Return the (X, Y) coordinate for the center point of the cell that contains the specified text.  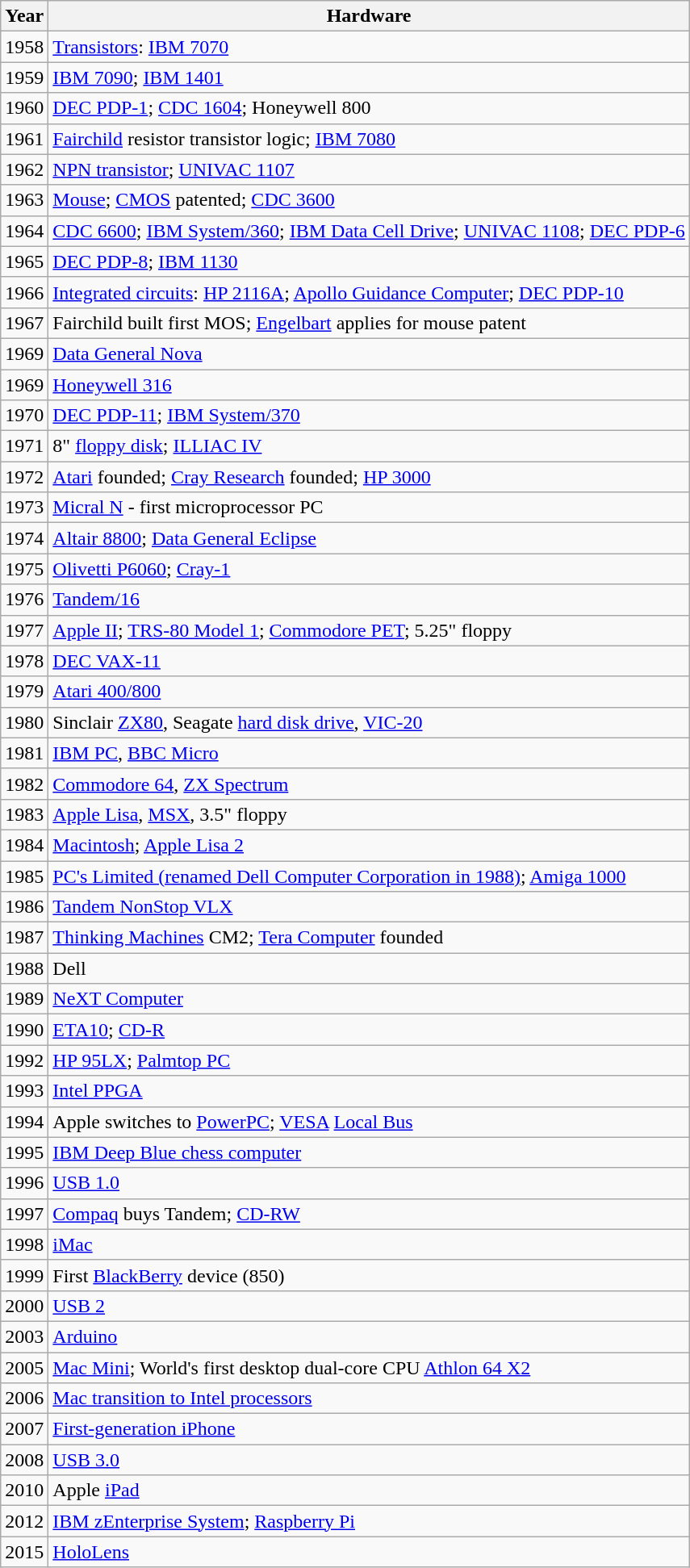
Compaq buys Tandem; CD-RW (370, 1214)
Data General Nova (370, 353)
1970 (24, 416)
1958 (24, 47)
Apple iPad (370, 1491)
USB 2 (370, 1306)
1983 (24, 814)
1987 (24, 938)
1994 (24, 1122)
1989 (24, 999)
2007 (24, 1429)
1965 (24, 261)
Integrated circuits: HP 2116A; Apollo Guidance Computer; DEC PDP-10 (370, 292)
Arduino (370, 1336)
Apple switches to PowerPC; VESA Local Bus (370, 1122)
Micral N - first microprocessor PC (370, 508)
1959 (24, 77)
Altair 8800; Data General Eclipse (370, 538)
First-generation iPhone (370, 1429)
Dell (370, 968)
1990 (24, 1030)
1993 (24, 1091)
1985 (24, 876)
Year (24, 16)
HP 95LX; Palmtop PC (370, 1060)
HoloLens (370, 1552)
Commodore 64, ZX Spectrum (370, 784)
PC's Limited (renamed Dell Computer Corporation in 1988); Amiga 1000 (370, 876)
1964 (24, 231)
1962 (24, 169)
Mouse; CMOS patented; CDC 3600 (370, 200)
1973 (24, 508)
1972 (24, 477)
IBM PC, BBC Micro (370, 753)
Apple II; TRS-80 Model 1; Commodore PET; 5.25" floppy (370, 630)
1978 (24, 661)
Thinking Machines CM2; Tera Computer founded (370, 938)
2012 (24, 1521)
2006 (24, 1399)
1977 (24, 630)
2005 (24, 1368)
1961 (24, 139)
2008 (24, 1460)
1976 (24, 600)
1998 (24, 1244)
Atari founded; Cray Research founded; HP 3000 (370, 477)
1981 (24, 753)
CDC 6600; IBM System/360; IBM Data Cell Drive; UNIVAC 1108; DEC PDP-6 (370, 231)
Transistors: IBM 7070 (370, 47)
Fairchild built first MOS; Engelbart applies for mouse patent (370, 323)
1982 (24, 784)
DEC VAX-11 (370, 661)
IBM Deep Blue chess computer (370, 1152)
Honeywell 316 (370, 385)
ETA10; CD-R (370, 1030)
Intel PPGA (370, 1091)
2010 (24, 1491)
1971 (24, 446)
USB 3.0 (370, 1460)
1963 (24, 200)
DEC PDP-1; CDC 1604; Honeywell 800 (370, 108)
USB 1.0 (370, 1183)
1960 (24, 108)
1980 (24, 722)
Apple Lisa, MSX, 3.5" floppy (370, 814)
Tandem/16 (370, 600)
1967 (24, 323)
Olivetti P6060; Cray-1 (370, 569)
1996 (24, 1183)
First BlackBerry device (850) (370, 1275)
Tandem NonStop VLX (370, 907)
Mac transition to Intel processors (370, 1399)
8" floppy disk; ILLIAC IV (370, 446)
iMac (370, 1244)
DEC PDP-11; IBM System/370 (370, 416)
2015 (24, 1552)
NPN transistor; UNIVAC 1107 (370, 169)
1979 (24, 692)
1975 (24, 569)
NeXT Computer (370, 999)
1988 (24, 968)
IBM zEnterprise System; Raspberry Pi (370, 1521)
2003 (24, 1336)
Mac Mini; World's first desktop dual-core CPU Athlon 64 X2 (370, 1368)
Macintosh; Apple Lisa 2 (370, 845)
1966 (24, 292)
DEC PDP-8; IBM 1130 (370, 261)
Sinclair ZX80, Seagate hard disk drive, VIC-20 (370, 722)
1995 (24, 1152)
1984 (24, 845)
Fairchild resistor transistor logic; IBM 7080 (370, 139)
1986 (24, 907)
IBM 7090; IBM 1401 (370, 77)
1999 (24, 1275)
1974 (24, 538)
1992 (24, 1060)
2000 (24, 1306)
Atari 400/800 (370, 692)
1997 (24, 1214)
Hardware (370, 16)
